Search for the cell housing the specified text and yield its (X, Y) center coordinate. 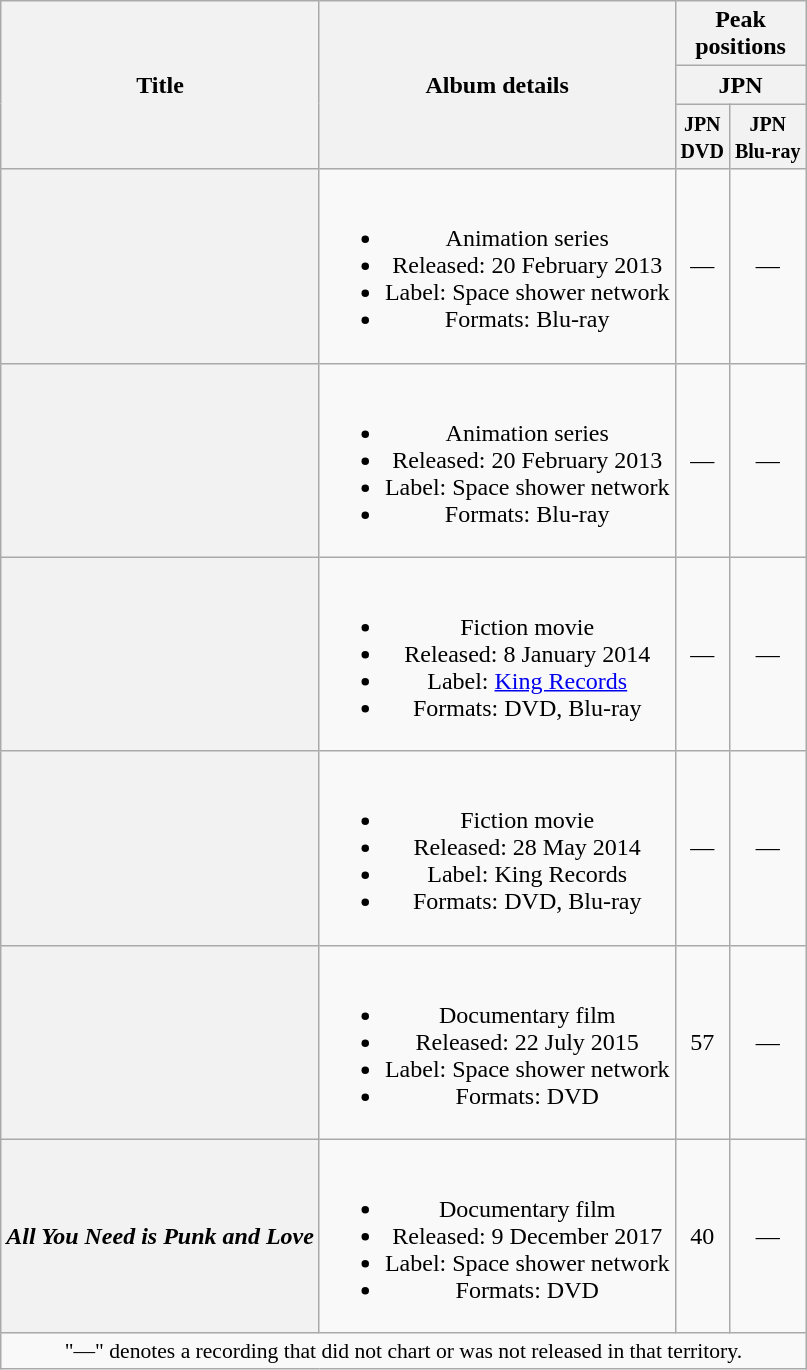
Documentary filmReleased: 9 December 2017Label: Space shower networkFormats: DVD (497, 1236)
40 (702, 1236)
Documentary filmReleased: 22 July 2015Label: Space shower networkFormats: DVD (497, 1042)
JPNBlu-ray (768, 136)
Title (160, 85)
"—" denotes a recording that did not chart or was not released in that territory. (404, 1351)
Album details (497, 85)
Fiction movieReleased: 8 January 2014Label: King RecordsFormats: DVD, Blu-ray (497, 654)
JPN (740, 85)
57 (702, 1042)
JPNDVD (702, 136)
Fiction movieReleased: 28 May 2014Label: King RecordsFormats: DVD, Blu-ray (497, 848)
All You Need is Punk and Love (160, 1236)
Peak positions (740, 34)
